For the text-containing cell, return its midpoint in (x, y) coordinate format. 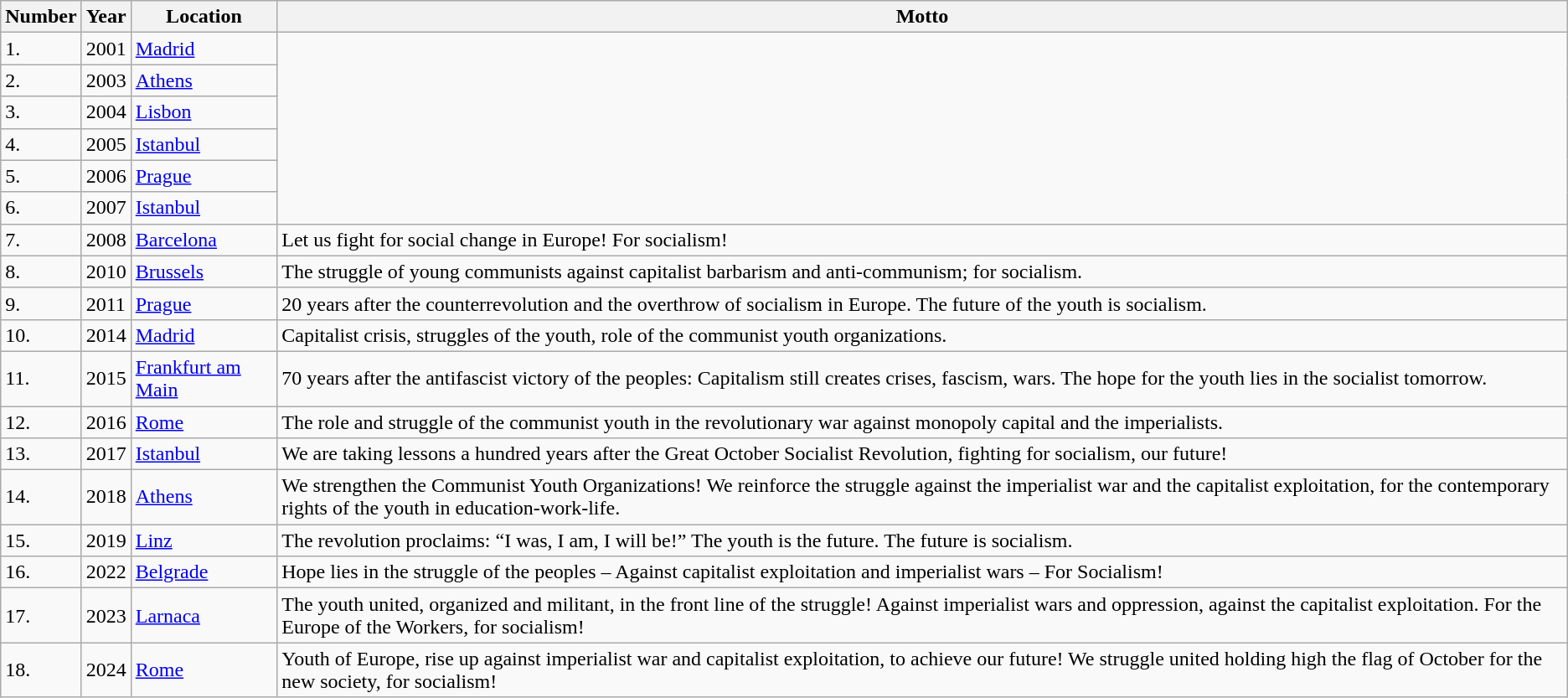
Frankfurt am Main (204, 379)
4. (41, 144)
Lisbon (204, 112)
Brussels (204, 271)
12. (41, 421)
5. (41, 176)
We are taking lessons a hundred years after the Great October Socialist Revolution, fighting for socialism, our future! (923, 454)
Year (106, 17)
17. (41, 615)
2023 (106, 615)
The struggle of young communists against capitalist barbarism and anti-communism; for socialism. (923, 271)
2004 (106, 112)
Capitalist crisis, struggles of the youth, role of the communist youth organizations. (923, 335)
2017 (106, 454)
Hope lies in the struggle of the peoples – Against capitalist exploitation and imperialist wars – For Socialism! (923, 572)
9. (41, 303)
Location (204, 17)
Belgrade (204, 572)
2005 (106, 144)
2015 (106, 379)
20 years after the counterrevolution and the overthrow of socialism in Europe. The future of the youth is socialism. (923, 303)
2024 (106, 670)
Barcelona (204, 240)
16. (41, 572)
2003 (106, 80)
2. (41, 80)
14. (41, 498)
Let us fight for social change in Europe! For socialism! (923, 240)
13. (41, 454)
The revolution proclaims: “I was, I am, I will be!” The youth is the future. The future is socialism. (923, 540)
2016 (106, 421)
Linz (204, 540)
3. (41, 112)
Number (41, 17)
2001 (106, 49)
The role and struggle of the communist youth in the revolutionary war against monopoly capital and the imperialists. (923, 421)
1. (41, 49)
10. (41, 335)
2022 (106, 572)
11. (41, 379)
15. (41, 540)
Larnaca (204, 615)
2019 (106, 540)
2010 (106, 271)
2008 (106, 240)
2006 (106, 176)
2014 (106, 335)
2007 (106, 208)
Motto (923, 17)
7. (41, 240)
18. (41, 670)
2011 (106, 303)
6. (41, 208)
8. (41, 271)
2018 (106, 498)
